For the text-containing cell, return its midpoint in (X, Y) coordinate format. 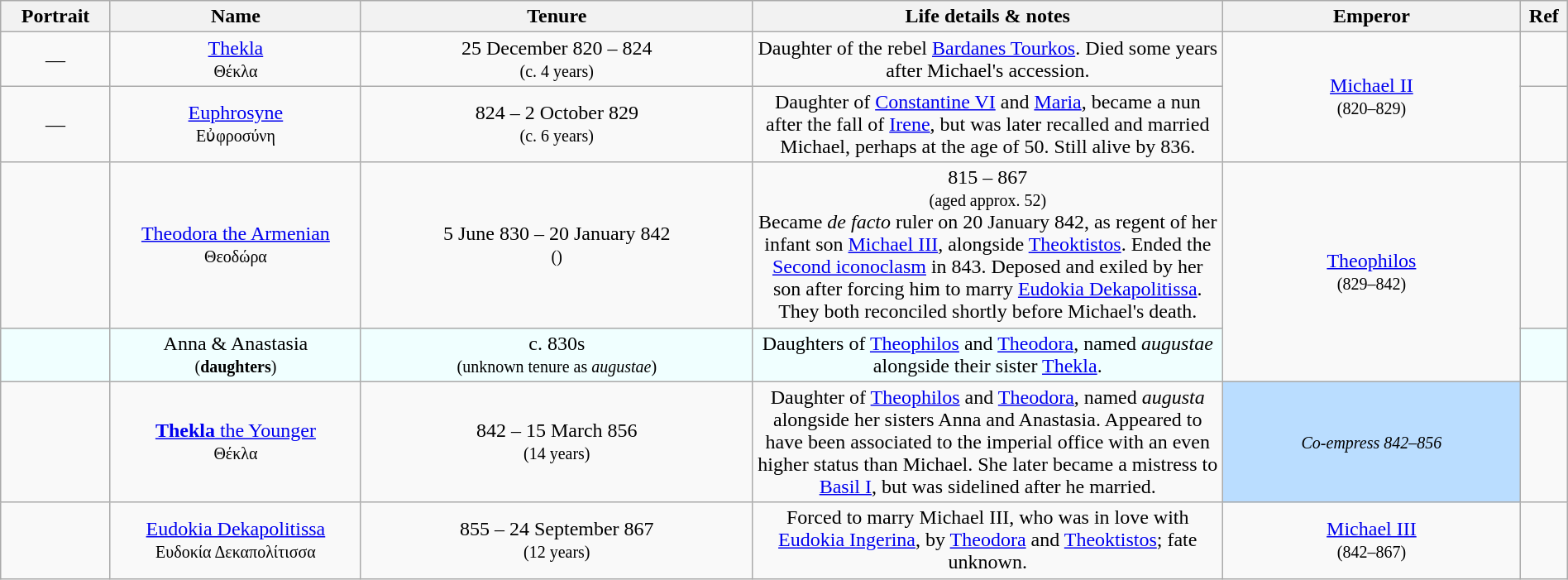
824 – 2 October 829(c. 6 years) (557, 124)
Life details & notes (987, 17)
c. 830s(unknown tenure as augustae) (557, 354)
Daughter of the rebel Bardanes Tourkos. Died some years after Michael's accession. (987, 60)
Michael III(842–867) (1371, 540)
Theophilos(829–842) (1371, 271)
Eudokia DekapolitissaΕυδοκία Δεκαπολίτισσα (235, 540)
Name (235, 17)
Tenure (557, 17)
5 June 830 – 20 January 842() (557, 245)
Daughters of Theophilos and Theodora, named augustae alongside their sister Thekla. (987, 354)
Thekla the YoungerΘέκλα (235, 442)
842 – 15 March 856(14 years) (557, 442)
855 – 24 September 867(12 years) (557, 540)
TheklaΘέκλα (235, 60)
EuphrosyneΕὐφροσύνη (235, 124)
Michael II(820–829) (1371, 98)
Co-empress 842–856 (1371, 442)
Ref (1543, 17)
Theodora the ArmenianΘεοδώρα (235, 245)
Anna & Anastasia(daughters) (235, 354)
Emperor (1371, 17)
Forced to marry Michael III, who was in love with Eudokia Ingerina, by Theodora and Theoktistos; fate unknown. (987, 540)
25 December 820 – 824(c. 4 years) (557, 60)
Portrait (56, 17)
